Scan for the cell matching the given text and deliver its (x, y) coordinate at center. 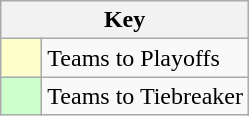
Teams to Playoffs (146, 58)
Teams to Tiebreaker (146, 96)
Key (125, 20)
